Search for the cell housing the specified text and yield its (x, y) center coordinate. 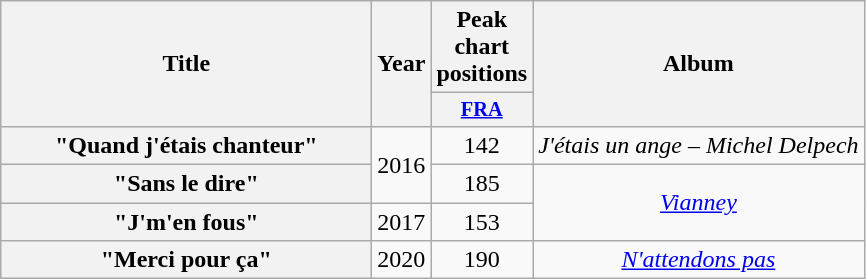
N'attendons pas (698, 260)
"Sans le dire" (186, 184)
2020 (402, 260)
"J'm'en fous" (186, 222)
2017 (402, 222)
FRA (482, 110)
153 (482, 222)
2016 (402, 164)
Vianney (698, 203)
Year (402, 64)
190 (482, 260)
142 (482, 145)
"Merci pour ça" (186, 260)
Peak chart positions (482, 47)
Album (698, 64)
185 (482, 184)
Title (186, 64)
"Quand j'étais chanteur" (186, 145)
J'étais un ange – Michel Delpech (698, 145)
